Scan for the cell matching the given text and deliver its [X, Y] coordinate at center. 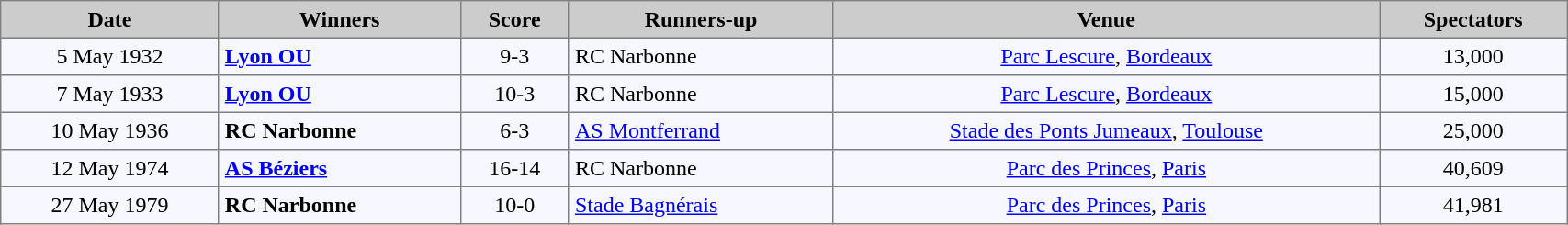
7 May 1933 [110, 94]
AS Béziers [340, 168]
40,609 [1473, 168]
15,000 [1473, 94]
5 May 1932 [110, 56]
Venue [1106, 19]
6-3 [514, 130]
Score [514, 19]
16-14 [514, 168]
10 May 1936 [110, 130]
41,981 [1473, 205]
Spectators [1473, 19]
25,000 [1473, 130]
AS Montferrand [701, 130]
Winners [340, 19]
10-3 [514, 94]
10-0 [514, 205]
12 May 1974 [110, 168]
9-3 [514, 56]
27 May 1979 [110, 205]
Date [110, 19]
Stade Bagnérais [701, 205]
Stade des Ponts Jumeaux, Toulouse [1106, 130]
13,000 [1473, 56]
Runners-up [701, 19]
